Pinpoint the cell where the given text exists, returning its (X, Y) midpoint coordinate. 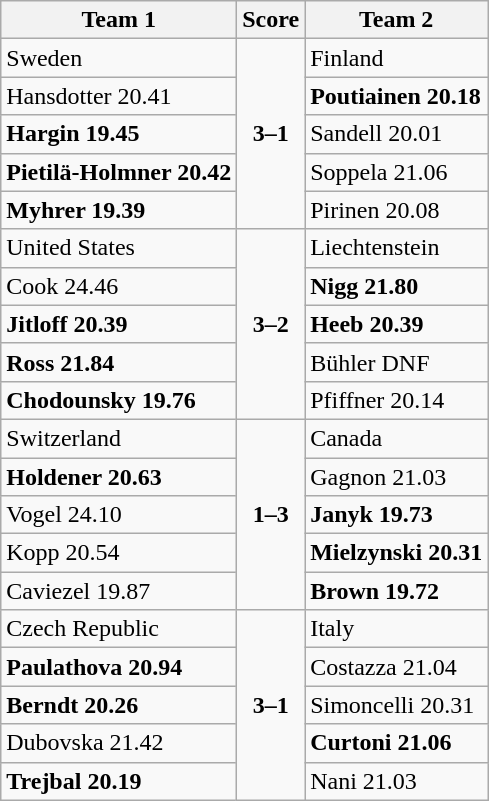
Jitloff 20.39 (119, 324)
Soppela 21.06 (396, 172)
Caviezel 19.87 (119, 591)
Hansdotter 20.41 (119, 96)
Chodounsky 19.76 (119, 400)
Simoncelli 20.31 (396, 705)
3–2 (271, 324)
1–3 (271, 514)
Dubovska 21.42 (119, 743)
United States (119, 248)
Mielzynski 20.31 (396, 553)
Czech Republic (119, 629)
Bühler DNF (396, 362)
Hargin 19.45 (119, 134)
Canada (396, 438)
Nigg 21.80 (396, 286)
Finland (396, 58)
Pietilä-Holmner 20.42 (119, 172)
Cook 24.46 (119, 286)
Pfiffner 20.14 (396, 400)
Nani 21.03 (396, 781)
Brown 19.72 (396, 591)
Gagnon 21.03 (396, 477)
Berndt 20.26 (119, 705)
Team 1 (119, 20)
Costazza 21.04 (396, 667)
Curtoni 21.06 (396, 743)
Italy (396, 629)
Score (271, 20)
Ross 21.84 (119, 362)
Sandell 20.01 (396, 134)
Holdener 20.63 (119, 477)
Myhrer 19.39 (119, 210)
Team 2 (396, 20)
Switzerland (119, 438)
Liechtenstein (396, 248)
Trejbal 20.19 (119, 781)
Janyk 19.73 (396, 515)
Poutiainen 20.18 (396, 96)
Vogel 24.10 (119, 515)
Kopp 20.54 (119, 553)
Paulathova 20.94 (119, 667)
Pirinen 20.08 (396, 210)
Heeb 20.39 (396, 324)
Sweden (119, 58)
